Determine the [x, y] coordinate at the center of the cell enclosing the given text.  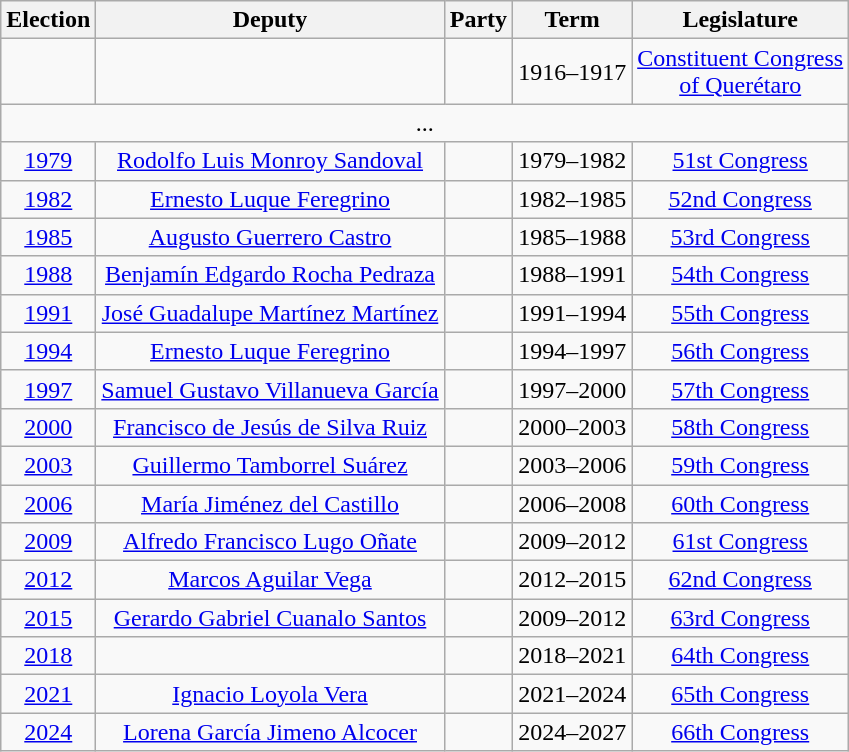
1988–1991 [572, 275]
66th Congress [740, 732]
1979 [48, 161]
1991 [48, 313]
1982 [48, 199]
59th Congress [740, 465]
2000–2003 [572, 427]
Gerardo Gabriel Cuanalo Santos [270, 618]
Lorena García Jimeno Alcocer [270, 732]
1916–1917 [572, 72]
1985 [48, 237]
Benjamín Edgardo Rocha Pedraza [270, 275]
2015 [48, 618]
2003–2006 [572, 465]
2021–2024 [572, 694]
2012–2015 [572, 580]
57th Congress [740, 389]
2006–2008 [572, 503]
1994 [48, 351]
1979–1982 [572, 161]
55th Congress [740, 313]
62nd Congress [740, 580]
Guillermo Tamborrel Suárez [270, 465]
Augusto Guerrero Castro [270, 237]
65th Congress [740, 694]
José Guadalupe Martínez Martínez [270, 313]
Legislature [740, 20]
2000 [48, 427]
1991–1994 [572, 313]
54th Congress [740, 275]
María Jiménez del Castillo [270, 503]
Marcos Aguilar Vega [270, 580]
51st Congress [740, 161]
2021 [48, 694]
1997–2000 [572, 389]
... [425, 123]
Party [478, 20]
61st Congress [740, 542]
2012 [48, 580]
58th Congress [740, 427]
Alfredo Francisco Lugo Oñate [270, 542]
2018–2021 [572, 656]
2024 [48, 732]
Constituent Congressof Querétaro [740, 72]
1994–1997 [572, 351]
52nd Congress [740, 199]
Francisco de Jesús de Silva Ruiz [270, 427]
Samuel Gustavo Villanueva García [270, 389]
2024–2027 [572, 732]
1988 [48, 275]
Ignacio Loyola Vera [270, 694]
56th Congress [740, 351]
1985–1988 [572, 237]
2018 [48, 656]
63rd Congress [740, 618]
Election [48, 20]
1997 [48, 389]
1982–1985 [572, 199]
60th Congress [740, 503]
Rodolfo Luis Monroy Sandoval [270, 161]
2003 [48, 465]
Term [572, 20]
64th Congress [740, 656]
53rd Congress [740, 237]
2006 [48, 503]
2009 [48, 542]
Deputy [270, 20]
